Capture the cell that displays the provided text and extract its [x, y] central coordinate. 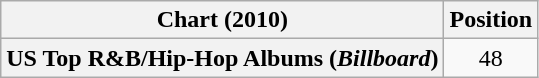
Position [491, 20]
US Top R&B/Hip-Hop Albums (Billboard) [222, 58]
48 [491, 58]
Chart (2010) [222, 20]
